For the text-containing cell, return its midpoint in (x, y) coordinate format. 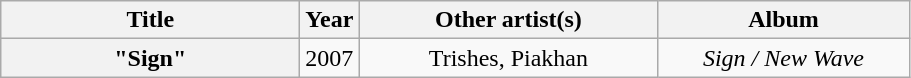
Year (330, 20)
Title (150, 20)
Album (784, 20)
Other artist(s) (508, 20)
Sign / New Wave (784, 58)
2007 (330, 58)
Trishes, Piakhan (508, 58)
"Sign" (150, 58)
